Locate the cell with the specified text and output its [x, y] center coordinate. 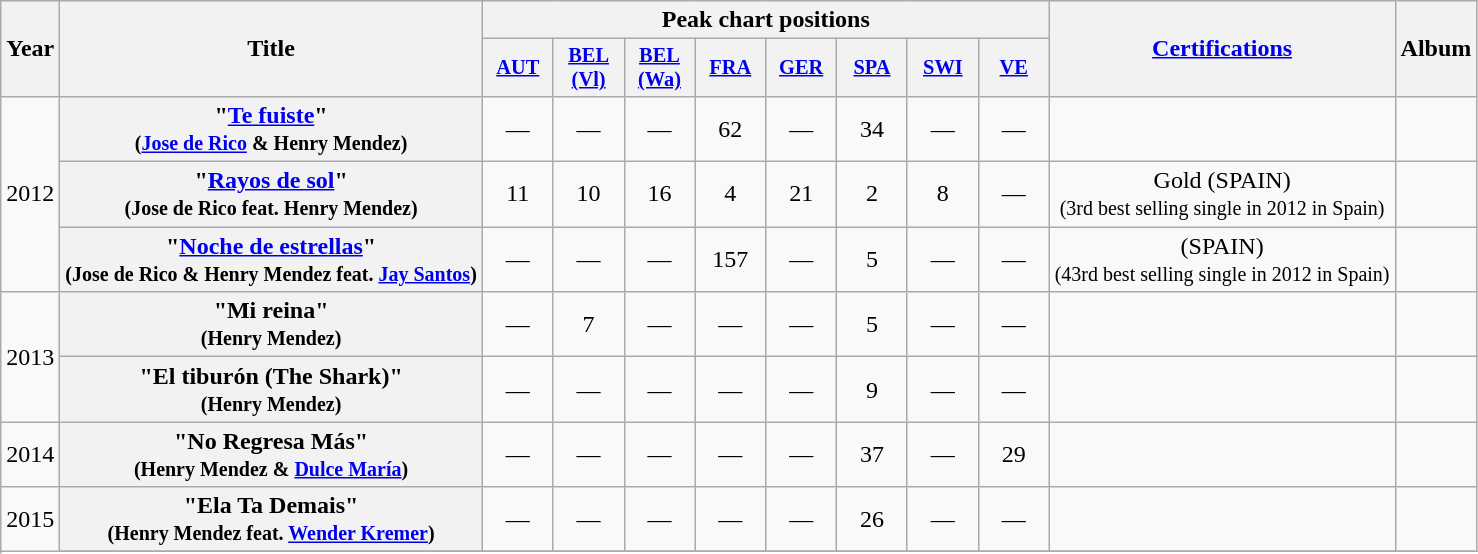
Year [30, 49]
Title [272, 49]
AUT [518, 68]
BEL (Vl) [588, 68]
SPA [872, 68]
157 [730, 260]
2012 [30, 194]
"No Regresa Más" (Henry Mendez & Dulce María) [272, 454]
62 [730, 128]
2014 [30, 454]
4 [730, 194]
Certifications [1222, 49]
29 [1014, 454]
7 [588, 324]
Album [1436, 49]
VE [1014, 68]
37 [872, 454]
8 [942, 194]
"Mi reina" (Henry Mendez) [272, 324]
BEL (Wa) [660, 68]
9 [872, 390]
"Rayos de sol" (Jose de Rico feat. Henry Mendez) [272, 194]
"Te fuiste" (Jose de Rico & Henry Mendez) [272, 128]
SWI [942, 68]
GER [802, 68]
11 [518, 194]
FRA [730, 68]
2 [872, 194]
(SPAIN)(43rd best selling single in 2012 in Spain) [1222, 260]
2013 [30, 357]
26 [872, 520]
Peak chart positions [766, 20]
10 [588, 194]
2015 [30, 520]
"Noche de estrellas" (Jose de Rico & Henry Mendez feat. Jay Santos) [272, 260]
"Ela Ta Demais" (Henry Mendez feat. Wender Kremer) [272, 520]
Gold (SPAIN)(3rd best selling single in 2012 in Spain) [1222, 194]
21 [802, 194]
34 [872, 128]
16 [660, 194]
"El tiburón (The Shark)" (Henry Mendez) [272, 390]
